Locate the cell with the specified text and output its [x, y] center coordinate. 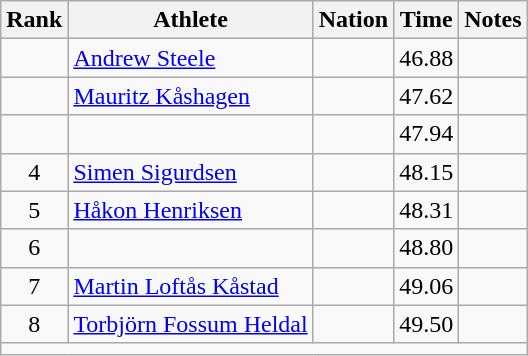
Rank [34, 20]
Håkon Henriksen [190, 210]
47.62 [426, 96]
7 [34, 286]
Notes [493, 20]
46.88 [426, 58]
48.15 [426, 172]
Martin Loftås Kåstad [190, 286]
Nation [353, 20]
49.06 [426, 286]
48.31 [426, 210]
Mauritz Kåshagen [190, 96]
4 [34, 172]
Time [426, 20]
6 [34, 248]
Simen Sigurdsen [190, 172]
47.94 [426, 134]
Torbjörn Fossum Heldal [190, 324]
48.80 [426, 248]
8 [34, 324]
Athlete [190, 20]
5 [34, 210]
49.50 [426, 324]
Andrew Steele [190, 58]
